Find where the given text appears and provide that cell's center as (X, Y) coordinate. 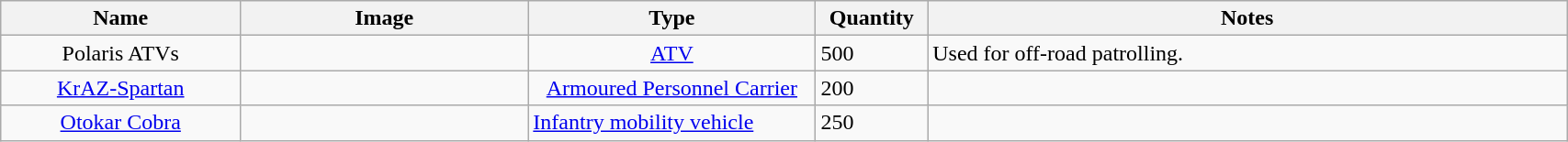
Quantity (872, 18)
Used for off-road patrolling. (1247, 53)
Image (384, 18)
Armoured Personnel Carrier (672, 88)
500 (872, 53)
250 (872, 123)
Otokar Cobra (121, 123)
Infantry mobility vehicle (672, 123)
ATV (672, 53)
Polaris ATVs (121, 53)
Notes (1247, 18)
KrAZ-Spartan (121, 88)
Name (121, 18)
200 (872, 88)
Type (672, 18)
